Detect which cell encompasses the target text, then output its [X, Y] center coordinate. 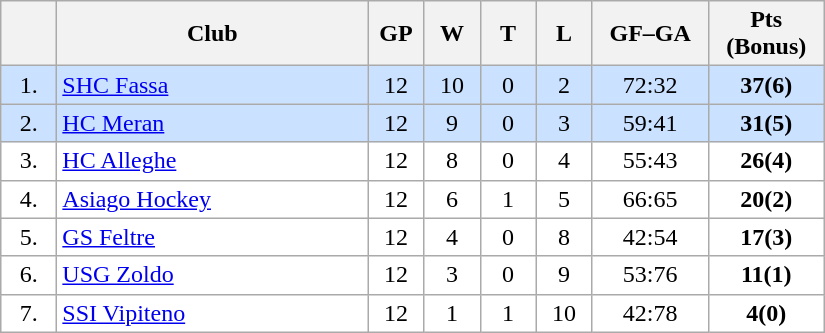
7. [29, 313]
55:43 [650, 161]
GF–GA [650, 34]
4. [29, 199]
5. [29, 237]
6. [29, 275]
HC Alleghe [212, 161]
72:32 [650, 85]
42:54 [650, 237]
17(3) [766, 237]
USG Zoldo [212, 275]
66:65 [650, 199]
6 [452, 199]
SSI Vipiteno [212, 313]
W [452, 34]
11(1) [766, 275]
4(0) [766, 313]
HC Meran [212, 123]
GS Feltre [212, 237]
26(4) [766, 161]
53:76 [650, 275]
2. [29, 123]
5 [564, 199]
1. [29, 85]
20(2) [766, 199]
GP [396, 34]
Asiago Hockey [212, 199]
Club [212, 34]
SHC Fassa [212, 85]
59:41 [650, 123]
2 [564, 85]
T [508, 34]
37(6) [766, 85]
3. [29, 161]
31(5) [766, 123]
42:78 [650, 313]
Pts (Bonus) [766, 34]
L [564, 34]
